Output the [x, y] coordinate of the center of the cell containing the given text.  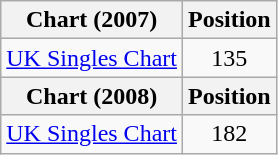
Chart (2007) [92, 20]
135 [229, 58]
182 [229, 134]
Chart (2008) [92, 96]
